From the cell containing the given text, extract its center point as [x, y] coordinate. 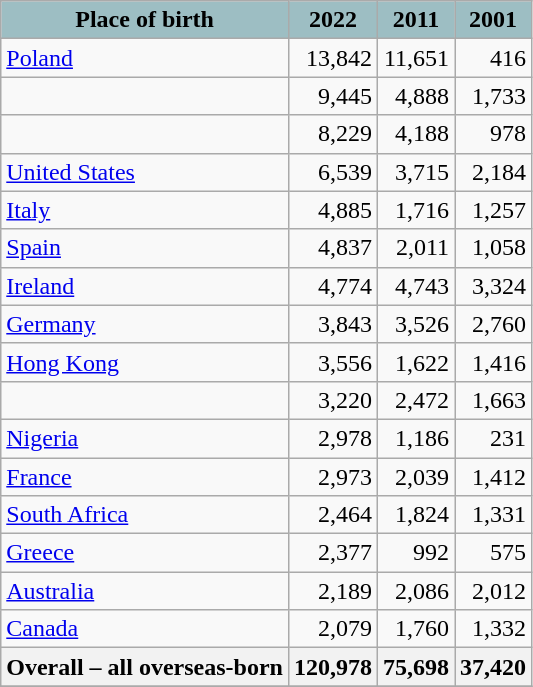
Canada [145, 629]
4,888 [416, 96]
2022 [332, 20]
11,651 [416, 58]
8,229 [332, 134]
1,412 [494, 477]
992 [416, 553]
37,420 [494, 667]
4,837 [332, 248]
Ireland [145, 286]
1,257 [494, 210]
Australia [145, 591]
2,079 [332, 629]
2,039 [416, 477]
Poland [145, 58]
1,058 [494, 248]
9,445 [332, 96]
1,416 [494, 362]
1,760 [416, 629]
3,324 [494, 286]
4,885 [332, 210]
2,472 [416, 400]
2011 [416, 20]
4,743 [416, 286]
3,220 [332, 400]
75,698 [416, 667]
United States [145, 172]
1,186 [416, 438]
2,464 [332, 515]
575 [494, 553]
4,774 [332, 286]
Overall – all overseas-born [145, 667]
Spain [145, 248]
2,760 [494, 324]
2,978 [332, 438]
Hong Kong [145, 362]
Greece [145, 553]
2,377 [332, 553]
1,331 [494, 515]
1,622 [416, 362]
Place of birth [145, 20]
3,715 [416, 172]
1,332 [494, 629]
2,012 [494, 591]
Germany [145, 324]
2001 [494, 20]
2,011 [416, 248]
2,973 [332, 477]
2,189 [332, 591]
6,539 [332, 172]
231 [494, 438]
4,188 [416, 134]
3,843 [332, 324]
2,184 [494, 172]
1,663 [494, 400]
Nigeria [145, 438]
Italy [145, 210]
South Africa [145, 515]
1,824 [416, 515]
3,556 [332, 362]
1,733 [494, 96]
3,526 [416, 324]
1,716 [416, 210]
France [145, 477]
13,842 [332, 58]
120,978 [332, 667]
978 [494, 134]
416 [494, 58]
2,086 [416, 591]
